From the cell containing the given text, extract its center point as (X, Y) coordinate. 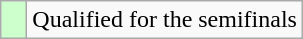
Qualified for the semifinals (165, 20)
